Identify which cell holds the provided text, then report its (x, y) central coordinate. 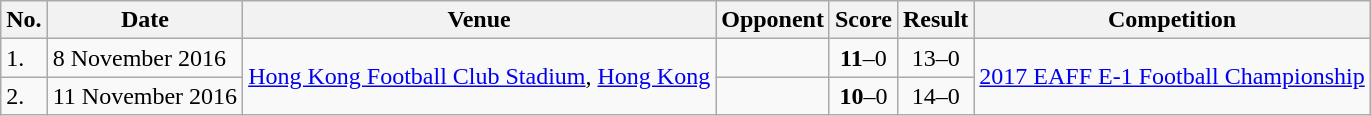
1. (24, 58)
10–0 (863, 96)
Score (863, 20)
Opponent (773, 20)
Hong Kong Football Club Stadium, Hong Kong (480, 77)
11–0 (863, 58)
Competition (1172, 20)
Result (935, 20)
14–0 (935, 96)
2017 EAFF E-1 Football Championship (1172, 77)
Venue (480, 20)
8 November 2016 (144, 58)
2. (24, 96)
No. (24, 20)
Date (144, 20)
13–0 (935, 58)
11 November 2016 (144, 96)
